Capture the cell that displays the provided text and extract its [x, y] central coordinate. 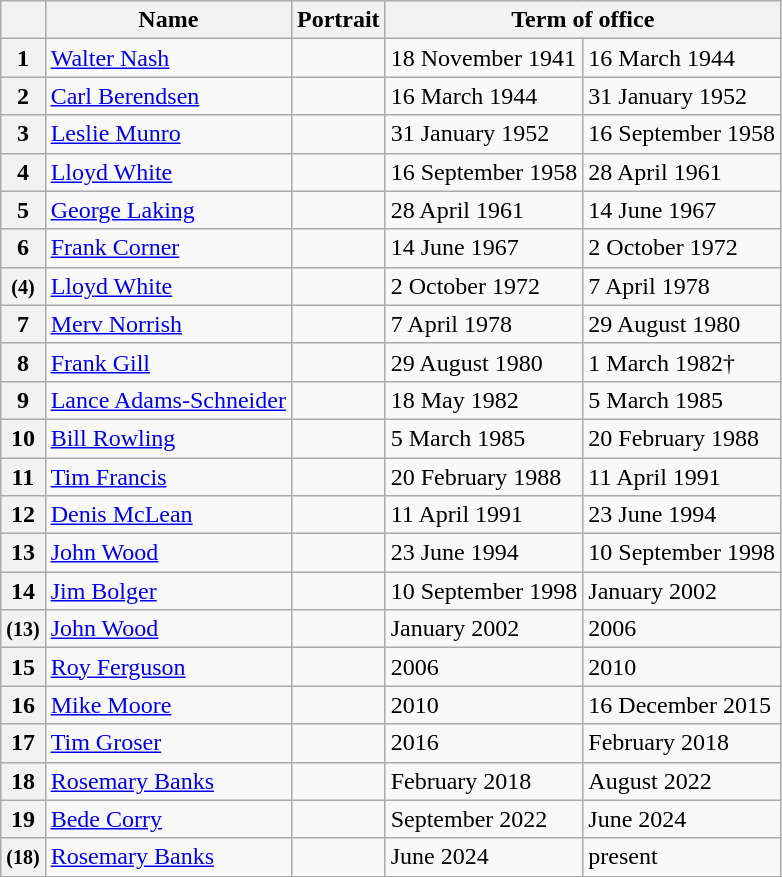
(18) [23, 857]
5 [23, 210]
11 [23, 477]
Frank Gill [168, 362]
2016 [484, 743]
Tim Francis [168, 477]
Portrait [338, 20]
present [682, 857]
18 May 1982 [484, 400]
Frank Corner [168, 248]
14 [23, 591]
18 [23, 781]
Carl Berendsen [168, 96]
Mike Moore [168, 705]
Tim Groser [168, 743]
6 [23, 248]
8 [23, 362]
(13) [23, 629]
George Laking [168, 210]
12 [23, 515]
16 [23, 705]
August 2022 [682, 781]
15 [23, 667]
13 [23, 553]
Name [168, 20]
9 [23, 400]
4 [23, 172]
7 [23, 324]
September 2022 [484, 819]
1 March 1982† [682, 362]
10 [23, 438]
18 November 1941 [484, 58]
(4) [23, 286]
2 [23, 96]
1 [23, 58]
Jim Bolger [168, 591]
Walter Nash [168, 58]
Denis McLean [168, 515]
Term of office [582, 20]
17 [23, 743]
Lance Adams-Schneider [168, 400]
Merv Norrish [168, 324]
16 December 2015 [682, 705]
Roy Ferguson [168, 667]
Bede Corry [168, 819]
Bill Rowling [168, 438]
3 [23, 134]
Leslie Munro [168, 134]
19 [23, 819]
